Scan for the cell matching the given text and deliver its (x, y) coordinate at center. 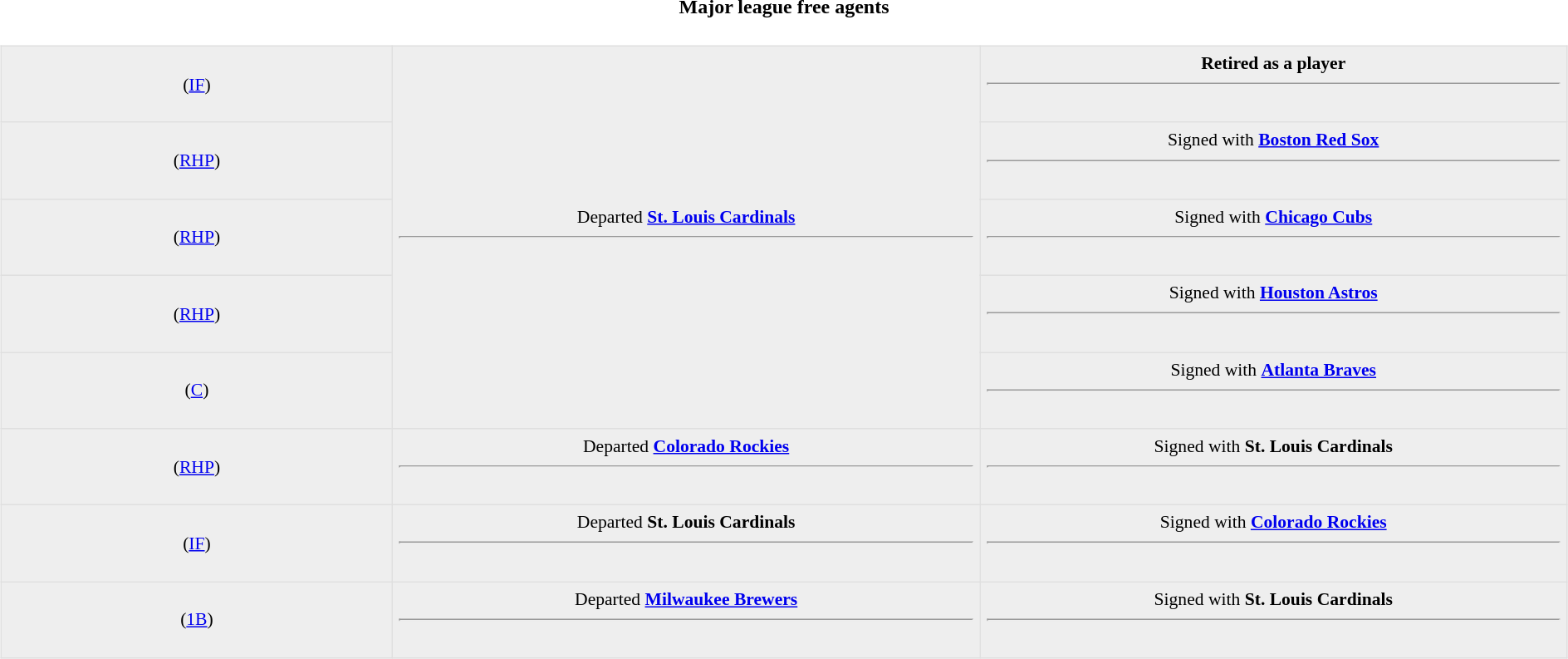
(C) (196, 391)
Signed with Chicago Cubs (1274, 237)
Signed with Houston Astros (1274, 313)
Retired as a player (1274, 84)
Signed with Boston Red Sox (1274, 160)
Signed with Colorado Rockies (1274, 543)
Departed Colorado Rockies (686, 467)
Departed Milwaukee Brewers (686, 620)
(1B) (196, 620)
Signed with Atlanta Braves (1274, 391)
